Provide the (x, y) coordinate of the cell's center where the given text is located.  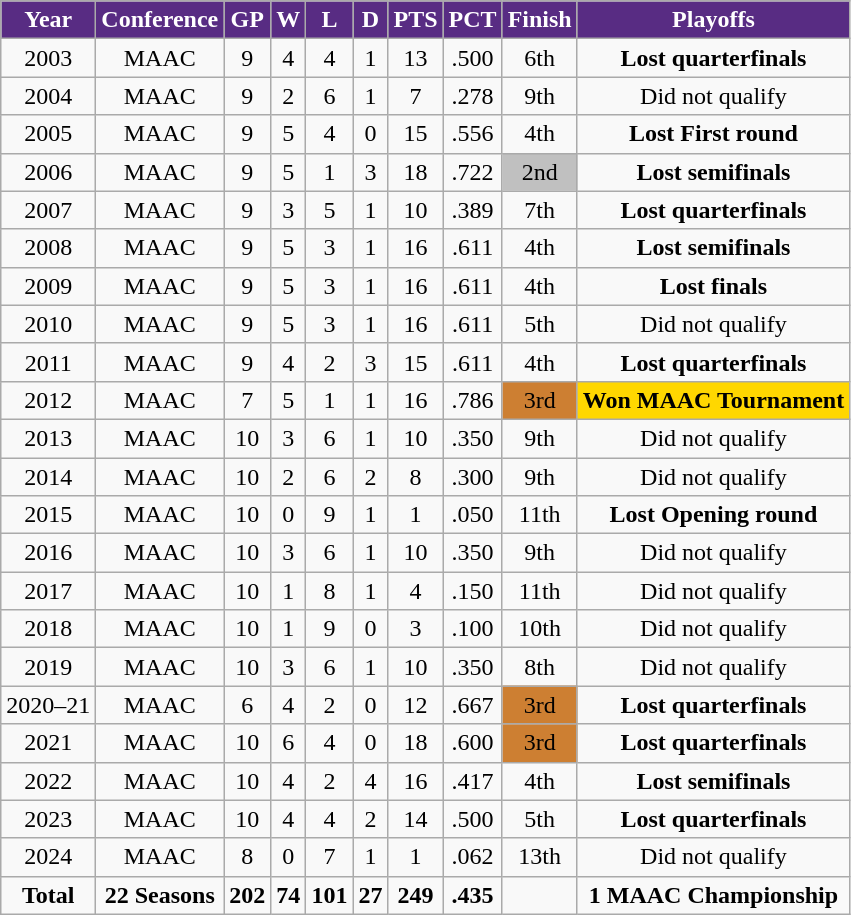
2019 (48, 667)
12 (416, 705)
2008 (48, 248)
2003 (48, 58)
2021 (48, 743)
2022 (48, 781)
2016 (48, 553)
2009 (48, 286)
2014 (48, 477)
2017 (48, 591)
27 (370, 895)
2012 (48, 400)
PTS (416, 20)
.278 (472, 96)
2004 (48, 96)
2013 (48, 438)
.722 (472, 172)
.667 (472, 705)
2015 (48, 515)
202 (248, 895)
2006 (48, 172)
2020–21 (48, 705)
Playoffs (713, 20)
13th (540, 857)
1 MAAC Championship (713, 895)
Finish (540, 20)
.417 (472, 781)
2024 (48, 857)
Lost Opening round (713, 515)
Total (48, 895)
D (370, 20)
.300 (472, 477)
.556 (472, 134)
W (288, 20)
249 (416, 895)
22 Seasons (160, 895)
2011 (48, 362)
10th (540, 629)
2023 (48, 819)
Conference (160, 20)
14 (416, 819)
.150 (472, 591)
13 (416, 58)
Won MAAC Tournament (713, 400)
74 (288, 895)
2nd (540, 172)
Lost finals (713, 286)
.786 (472, 400)
2005 (48, 134)
Year (48, 20)
Lost First round (713, 134)
.600 (472, 743)
8th (540, 667)
L (330, 20)
GP (248, 20)
.062 (472, 857)
7th (540, 210)
.435 (472, 895)
.100 (472, 629)
.389 (472, 210)
101 (330, 895)
.050 (472, 515)
2018 (48, 629)
2007 (48, 210)
2010 (48, 324)
6th (540, 58)
PCT (472, 20)
